Pinpoint the cell where the given text exists, returning its [x, y] midpoint coordinate. 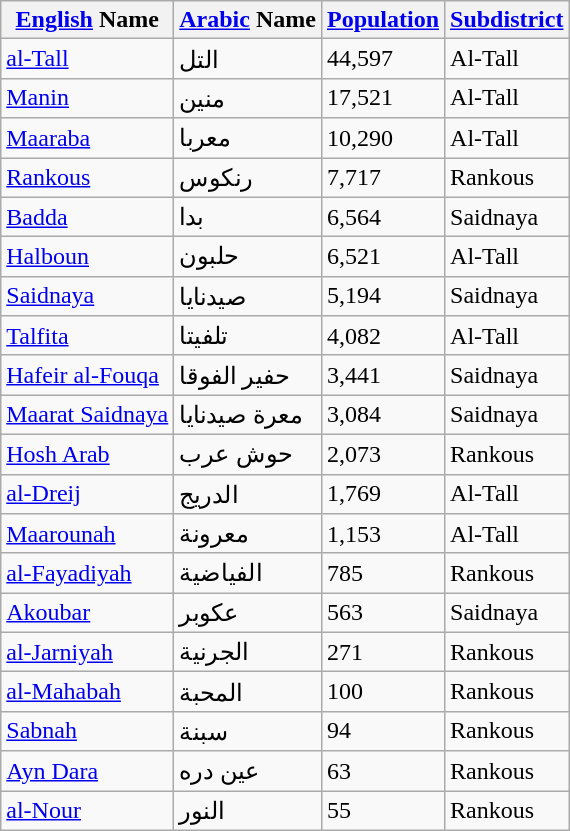
Akoubar [88, 613]
al-Fayadiyah [88, 573]
3,441 [382, 375]
3,084 [382, 415]
Hafeir al-Fouqa [88, 375]
معرة صيدنايا [248, 415]
الفياضية [248, 573]
عكوبر [248, 613]
17,521 [382, 98]
منين [248, 98]
Maaraba [88, 138]
حلبون [248, 257]
4,082 [382, 336]
271 [382, 652]
Manin [88, 98]
563 [382, 613]
6,521 [382, 257]
الجرنية [248, 652]
al-Jarniyah [88, 652]
Maarounah [88, 534]
6,564 [382, 217]
معرونة [248, 534]
Halboun [88, 257]
Arabic Name [248, 20]
الدريج [248, 494]
English Name [88, 20]
Subdistrict [507, 20]
44,597 [382, 59]
5,194 [382, 296]
100 [382, 692]
785 [382, 573]
94 [382, 731]
حوش عرب [248, 454]
Ayn Dara [88, 771]
عين دره [248, 771]
1,769 [382, 494]
al-Tall [88, 59]
سبنة [248, 731]
Talfita [88, 336]
تلفيتا [248, 336]
al-Mahabah [88, 692]
2,073 [382, 454]
معربا [248, 138]
Badda [88, 217]
1,153 [382, 534]
Sabnah [88, 731]
التل [248, 59]
7,717 [382, 178]
al-Nour [88, 810]
63 [382, 771]
Hosh Arab [88, 454]
حفير الفوقا [248, 375]
Population [382, 20]
رنكوس [248, 178]
10,290 [382, 138]
al-Dreij [88, 494]
بدا [248, 217]
55 [382, 810]
صيدنايا [248, 296]
المحبة [248, 692]
النور [248, 810]
Maarat Saidnaya [88, 415]
